Find where the given text appears and provide that cell's center as [x, y] coordinate. 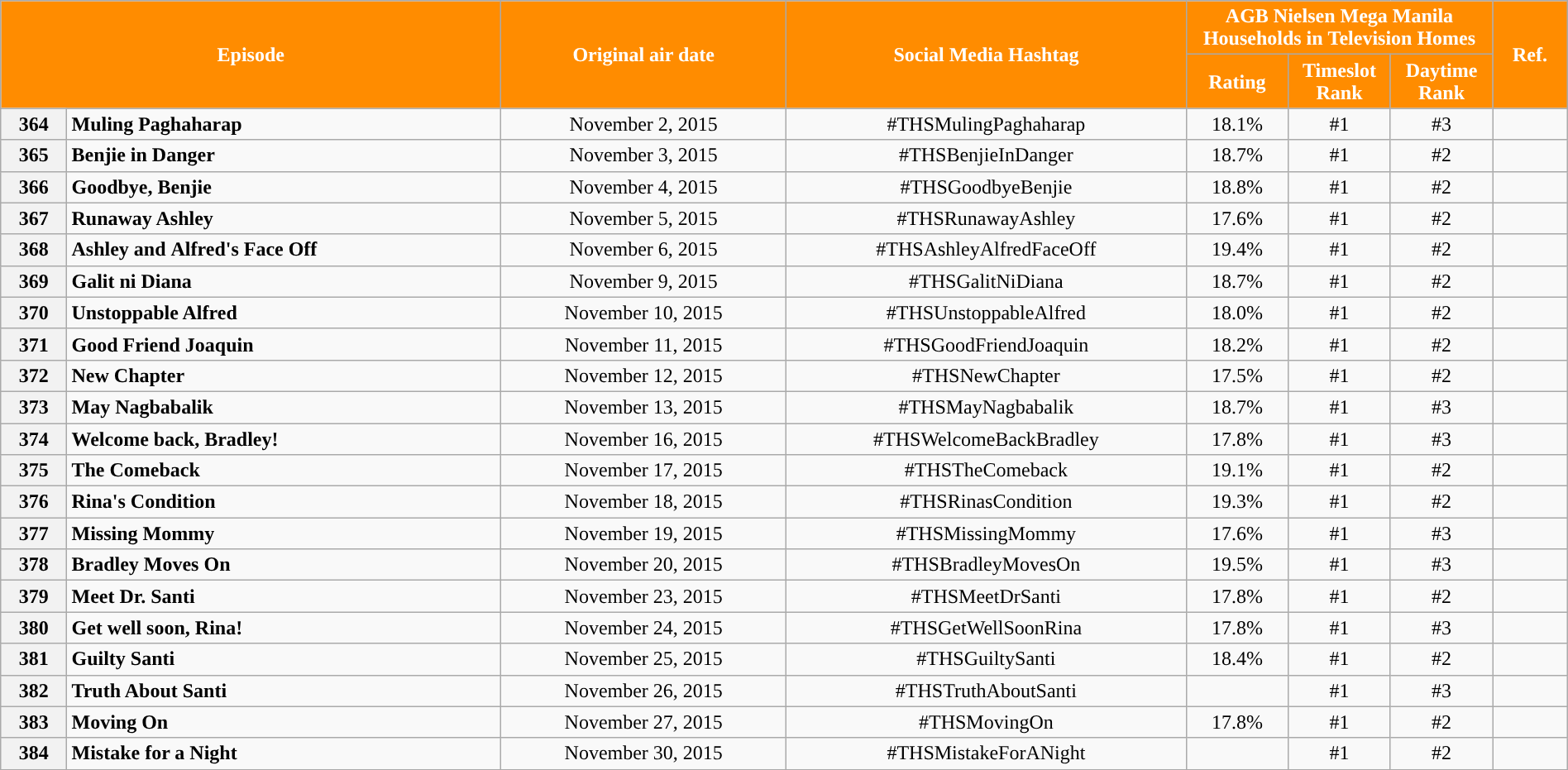
Muling Paghaharap [284, 124]
November 3, 2015 [643, 155]
#THSWelcomeBackBradley [987, 439]
365 [34, 155]
19.1% [1237, 471]
November 2, 2015 [643, 124]
Meet Dr. Santi [284, 596]
#THSUnstoppableAlfred [987, 313]
Timeslot Rank [1340, 81]
383 [34, 722]
Welcome back, Bradley! [284, 439]
November 19, 2015 [643, 533]
November 20, 2015 [643, 565]
368 [34, 250]
#THSMeetDrSanti [987, 596]
370 [34, 313]
Ashley and Alfred's Face Off [284, 250]
364 [34, 124]
November 12, 2015 [643, 375]
#THSBradleyMovesOn [987, 565]
Ref. [1530, 55]
#THSGetWellSoonRina [987, 628]
November 6, 2015 [643, 250]
November 16, 2015 [643, 439]
#THSGoodbyeBenjie [987, 187]
November 24, 2015 [643, 628]
November 10, 2015 [643, 313]
379 [34, 596]
Episode [251, 55]
371 [34, 344]
#THSNewChapter [987, 375]
#THSRinasCondition [987, 502]
#THSTheComeback [987, 471]
19.5% [1237, 565]
#THSMayNagbabalik [987, 407]
372 [34, 375]
376 [34, 502]
November 11, 2015 [643, 344]
November 30, 2015 [643, 753]
366 [34, 187]
374 [34, 439]
November 23, 2015 [643, 596]
Truth About Santi [284, 691]
Moving On [284, 722]
#THSGoodFriendJoaquin [987, 344]
Get well soon, Rina! [284, 628]
November 9, 2015 [643, 281]
Rating [1237, 81]
17.5% [1237, 375]
November 4, 2015 [643, 187]
Original air date [643, 55]
November 13, 2015 [643, 407]
November 5, 2015 [643, 218]
Social Media Hashtag [987, 55]
Good Friend Joaquin [284, 344]
373 [34, 407]
#THSGalitNiDiana [987, 281]
384 [34, 753]
Benjie in Danger [284, 155]
November 27, 2015 [643, 722]
377 [34, 533]
AGB Nielsen Mega Manila Households in Television Homes [1340, 28]
November 26, 2015 [643, 691]
18.0% [1237, 313]
369 [34, 281]
New Chapter [284, 375]
#THSRunawayAshley [987, 218]
November 17, 2015 [643, 471]
#THSBenjieInDanger [987, 155]
381 [34, 659]
#THSGuiltySanti [987, 659]
19.4% [1237, 250]
Rina's Condition [284, 502]
Guilty Santi [284, 659]
375 [34, 471]
Galit ni Diana [284, 281]
May Nagbabalik [284, 407]
Missing Mommy [284, 533]
Bradley Moves On [284, 565]
18.8% [1237, 187]
#THSMissingMommy [987, 533]
#THSMovingOn [987, 722]
380 [34, 628]
#THSAshleyAlfredFaceOff [987, 250]
Runaway Ashley [284, 218]
#THSTruthAboutSanti [987, 691]
18.2% [1237, 344]
#THSMulingPaghaharap [987, 124]
November 18, 2015 [643, 502]
November 25, 2015 [643, 659]
18.1% [1237, 124]
Daytime Rank [1441, 81]
Mistake for a Night [284, 753]
Goodbye, Benjie [284, 187]
19.3% [1237, 502]
The Comeback [284, 471]
#THSMistakeForANight [987, 753]
382 [34, 691]
18.4% [1237, 659]
367 [34, 218]
378 [34, 565]
Unstoppable Alfred [284, 313]
